Extract the (X, Y) coordinate from the center of the cell holding the provided text.  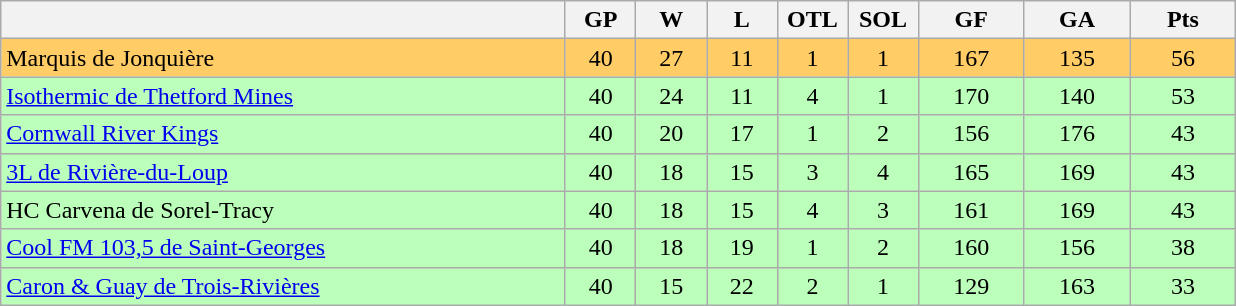
OTL (812, 20)
161 (971, 210)
Marquis de Jonquière (284, 58)
Pts (1183, 20)
GF (971, 20)
Cornwall River Kings (284, 134)
GA (1077, 20)
165 (971, 172)
Caron & Guay de Trois-Rivières (284, 286)
135 (1077, 58)
163 (1077, 286)
167 (971, 58)
56 (1183, 58)
19 (742, 248)
Cool FM 103,5 de Saint-Georges (284, 248)
22 (742, 286)
W (672, 20)
GP (600, 20)
20 (672, 134)
HC Carvena de Sorel-Tracy (284, 210)
38 (1183, 248)
140 (1077, 96)
160 (971, 248)
17 (742, 134)
L (742, 20)
3L de Rivière-du-Loup (284, 172)
24 (672, 96)
27 (672, 58)
53 (1183, 96)
SOL (884, 20)
33 (1183, 286)
Isothermic de Thetford Mines (284, 96)
176 (1077, 134)
129 (971, 286)
170 (971, 96)
